Find where the given text appears and provide that cell's center as [x, y] coordinate. 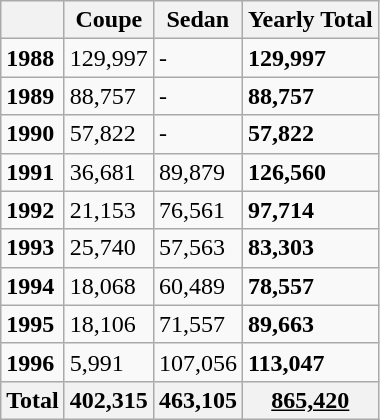
89,879 [198, 172]
Yearly Total [310, 20]
76,561 [198, 210]
Coupe [108, 20]
25,740 [108, 248]
21,153 [108, 210]
113,047 [310, 362]
60,489 [198, 286]
1992 [33, 210]
71,557 [198, 324]
1988 [33, 58]
402,315 [108, 400]
57,563 [198, 248]
1993 [33, 248]
1994 [33, 286]
1996 [33, 362]
1995 [33, 324]
865,420 [310, 400]
78,557 [310, 286]
1990 [33, 134]
1991 [33, 172]
83,303 [310, 248]
Total [33, 400]
18,106 [108, 324]
97,714 [310, 210]
1989 [33, 96]
18,068 [108, 286]
Sedan [198, 20]
36,681 [108, 172]
463,105 [198, 400]
107,056 [198, 362]
126,560 [310, 172]
89,663 [310, 324]
5,991 [108, 362]
